Detect which cell encompasses the target text, then output its [x, y] center coordinate. 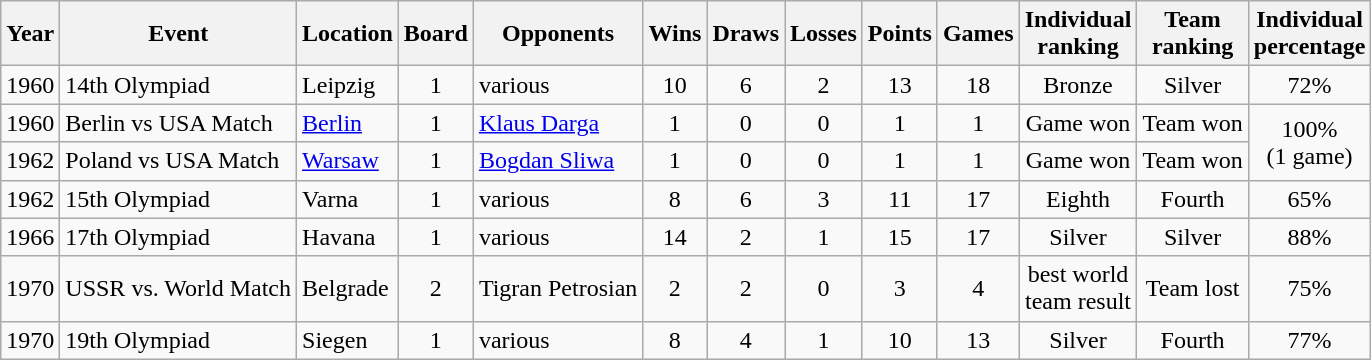
15th Olympiad [178, 199]
best world team result [1078, 288]
88% [1310, 237]
Bronze [1078, 85]
Berlin vs USA Match [178, 123]
Year [30, 34]
Warsaw [348, 161]
Havana [348, 237]
Location [348, 34]
Losses [824, 34]
Draws [746, 34]
Points [900, 34]
65% [1310, 199]
19th Olympiad [178, 340]
Belgrade [348, 288]
11 [900, 199]
Team ranking [1192, 34]
14th Olympiad [178, 85]
Board [436, 34]
Bogdan Sliwa [558, 161]
Event [178, 34]
100% (1 game) [1310, 142]
Opponents [558, 34]
18 [978, 85]
77% [1310, 340]
14 [675, 237]
Siegen [348, 340]
Eighth [1078, 199]
Varna [348, 199]
Klaus Darga [558, 123]
Tigran Petrosian [558, 288]
Games [978, 34]
17th Olympiad [178, 237]
Leipzig [348, 85]
USSR vs. World Match [178, 288]
15 [900, 237]
Individual percentage [1310, 34]
Wins [675, 34]
1966 [30, 237]
Berlin [348, 123]
72% [1310, 85]
75% [1310, 288]
Team lost [1192, 288]
Poland vs USA Match [178, 161]
Individual ranking [1078, 34]
